From the cell containing the given text, extract its center point as (x, y) coordinate. 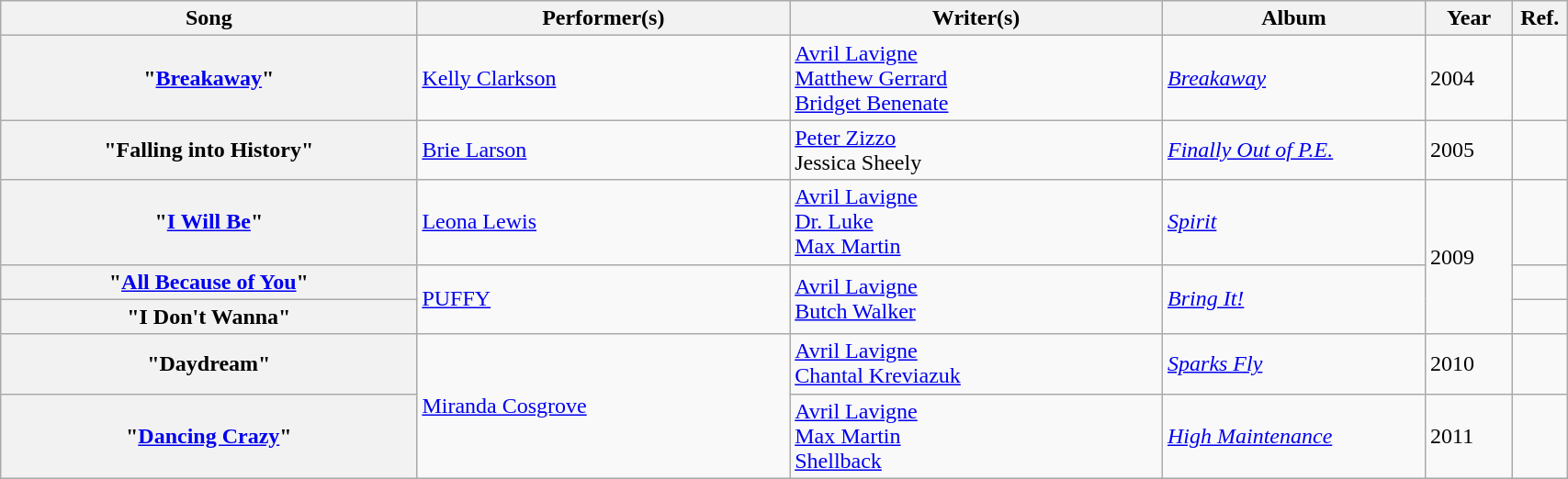
Sparks Fly (1294, 363)
Avril LavigneDr. LukeMax Martin (976, 222)
Leona Lewis (604, 222)
Avril LavigneChantal Kreviazuk (976, 363)
2009 (1468, 257)
Song (209, 18)
2004 (1468, 78)
Performer(s) (604, 18)
Breakaway (1294, 78)
Brie Larson (604, 150)
Avril LavigneMatthew GerrardBridget Benenate (976, 78)
"I Will Be" (209, 222)
Spirit (1294, 222)
Ref. (1540, 18)
Avril LavigneMax MartinShellback (976, 436)
PUFFY (604, 299)
"All Because of You" (209, 282)
High Maintenance (1294, 436)
Year (1468, 18)
2010 (1468, 363)
Miranda Cosgrove (604, 406)
"I Don't Wanna" (209, 317)
"Dancing Crazy" (209, 436)
Album (1294, 18)
"Daydream" (209, 363)
"Breakaway" (209, 78)
"Falling into History" (209, 150)
Kelly Clarkson (604, 78)
Writer(s) (976, 18)
2005 (1468, 150)
Bring It! (1294, 299)
Avril LavigneButch Walker (976, 299)
2011 (1468, 436)
Finally Out of P.E. (1294, 150)
Peter ZizzoJessica Sheely (976, 150)
